Scan for the cell matching the given text and deliver its (X, Y) coordinate at center. 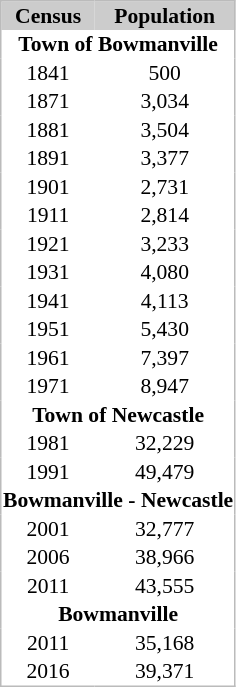
Population (166, 16)
3,233 (166, 244)
1871 (48, 101)
1941 (48, 300)
Bowmanville - Newcastle (118, 500)
38,966 (166, 557)
Census (48, 16)
4,113 (166, 300)
35,168 (166, 642)
43,555 (166, 586)
2,814 (166, 215)
1841 (48, 72)
32,229 (166, 443)
1911 (48, 215)
32,777 (166, 528)
3,377 (166, 158)
1901 (48, 186)
Bowmanville (118, 614)
3,504 (166, 130)
49,479 (166, 472)
2001 (48, 528)
2,731 (166, 186)
7,397 (166, 358)
1971 (48, 386)
1981 (48, 443)
Town of Bowmanville (118, 44)
2006 (48, 557)
1951 (48, 329)
1891 (48, 158)
1991 (48, 472)
Town of Newcastle (118, 414)
1961 (48, 358)
4,080 (166, 272)
1931 (48, 272)
8,947 (166, 386)
39,371 (166, 672)
2016 (48, 672)
5,430 (166, 329)
500 (166, 72)
1921 (48, 244)
3,034 (166, 101)
1881 (48, 130)
